Identify which cell holds the provided text, then report its (x, y) central coordinate. 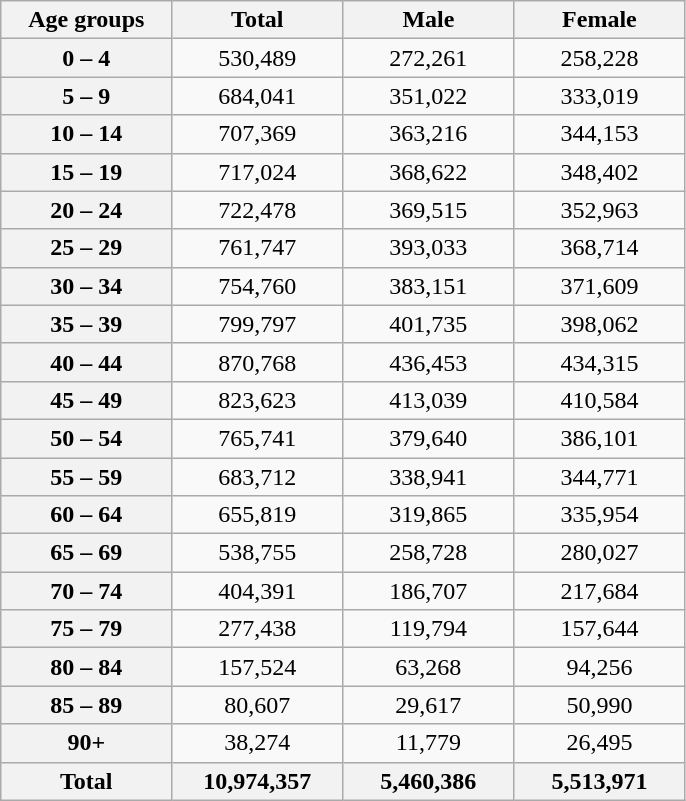
401,735 (428, 324)
20 – 24 (86, 210)
765,741 (258, 438)
344,771 (600, 477)
50,990 (600, 705)
379,640 (428, 438)
119,794 (428, 629)
823,623 (258, 400)
70 – 74 (86, 591)
404,391 (258, 591)
761,747 (258, 248)
258,228 (600, 58)
344,153 (600, 134)
Female (600, 20)
45 – 49 (86, 400)
338,941 (428, 477)
63,268 (428, 667)
38,274 (258, 743)
363,216 (428, 134)
80 – 84 (86, 667)
50 – 54 (86, 438)
436,453 (428, 362)
60 – 64 (86, 515)
386,101 (600, 438)
85 – 89 (86, 705)
26,495 (600, 743)
717,024 (258, 172)
393,033 (428, 248)
319,865 (428, 515)
398,062 (600, 324)
90+ (86, 743)
371,609 (600, 286)
722,478 (258, 210)
30 – 34 (86, 286)
368,622 (428, 172)
Age groups (86, 20)
870,768 (258, 362)
35 – 39 (86, 324)
11,779 (428, 743)
29,617 (428, 705)
683,712 (258, 477)
186,707 (428, 591)
383,151 (428, 286)
0 – 4 (86, 58)
434,315 (600, 362)
65 – 69 (86, 553)
157,524 (258, 667)
5,460,386 (428, 781)
684,041 (258, 96)
369,515 (428, 210)
368,714 (600, 248)
799,797 (258, 324)
75 – 79 (86, 629)
348,402 (600, 172)
258,728 (428, 553)
530,489 (258, 58)
10,974,357 (258, 781)
277,438 (258, 629)
25 – 29 (86, 248)
655,819 (258, 515)
94,256 (600, 667)
15 – 19 (86, 172)
Male (428, 20)
707,369 (258, 134)
5 – 9 (86, 96)
352,963 (600, 210)
351,022 (428, 96)
413,039 (428, 400)
5,513,971 (600, 781)
217,684 (600, 591)
335,954 (600, 515)
10 – 14 (86, 134)
55 – 59 (86, 477)
410,584 (600, 400)
538,755 (258, 553)
157,644 (600, 629)
333,019 (600, 96)
754,760 (258, 286)
272,261 (428, 58)
40 – 44 (86, 362)
80,607 (258, 705)
280,027 (600, 553)
